From the cell containing the given text, extract its center point as [x, y] coordinate. 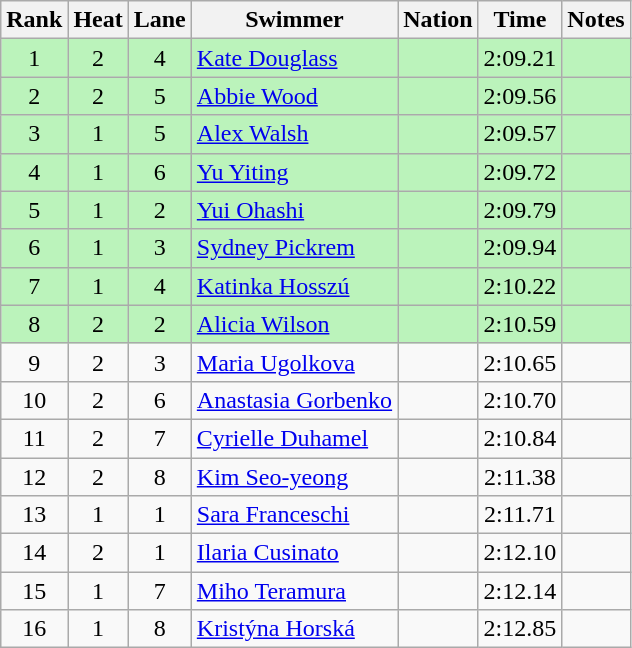
2:11.71 [520, 515]
Kim Seo-yeong [294, 477]
16 [34, 629]
2:12.14 [520, 591]
14 [34, 553]
Ilaria Cusinato [294, 553]
Rank [34, 20]
Kristýna Horská [294, 629]
15 [34, 591]
Alicia Wilson [294, 324]
2:09.21 [520, 58]
Notes [596, 20]
Maria Ugolkova [294, 362]
Anastasia Gorbenko [294, 400]
2:10.70 [520, 400]
Heat [98, 20]
Yu Yiting [294, 172]
Cyrielle Duhamel [294, 438]
2:09.57 [520, 134]
2:10.65 [520, 362]
13 [34, 515]
Abbie Wood [294, 96]
2:12.85 [520, 629]
11 [34, 438]
2:09.94 [520, 248]
Yui Ohashi [294, 210]
9 [34, 362]
Kate Douglass [294, 58]
10 [34, 400]
Sara Franceschi [294, 515]
Swimmer [294, 20]
2:10.59 [520, 324]
Miho Teramura [294, 591]
2:09.56 [520, 96]
12 [34, 477]
2:10.22 [520, 286]
Sydney Pickrem [294, 248]
2:11.38 [520, 477]
Katinka Hosszú [294, 286]
2:09.79 [520, 210]
Nation [438, 20]
2:12.10 [520, 553]
Lane [160, 20]
Time [520, 20]
2:09.72 [520, 172]
2:10.84 [520, 438]
Alex Walsh [294, 134]
